Pinpoint the cell where the given text exists, returning its (X, Y) midpoint coordinate. 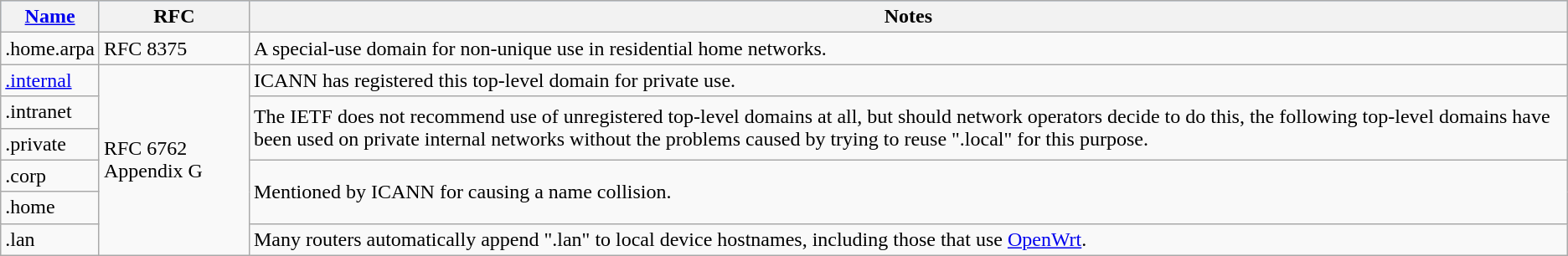
.private (50, 144)
RFC 8375 (174, 49)
RFC (174, 17)
ICANN has registered this top-level domain for private use. (908, 80)
.lan (50, 239)
.home (50, 207)
.home.arpa (50, 49)
Many routers automatically append ".lan" to local device hostnames, including those that use OpenWrt. (908, 239)
.internal (50, 80)
Name (50, 17)
.intranet (50, 112)
RFC 6762 Appendix G (174, 160)
Mentioned by ICANN for causing a name collision. (908, 192)
A special-use domain for non-unique use in residential home networks. (908, 49)
Notes (908, 17)
.corp (50, 176)
